Return the (X, Y) coordinate for the center point of the cell that contains the specified text.  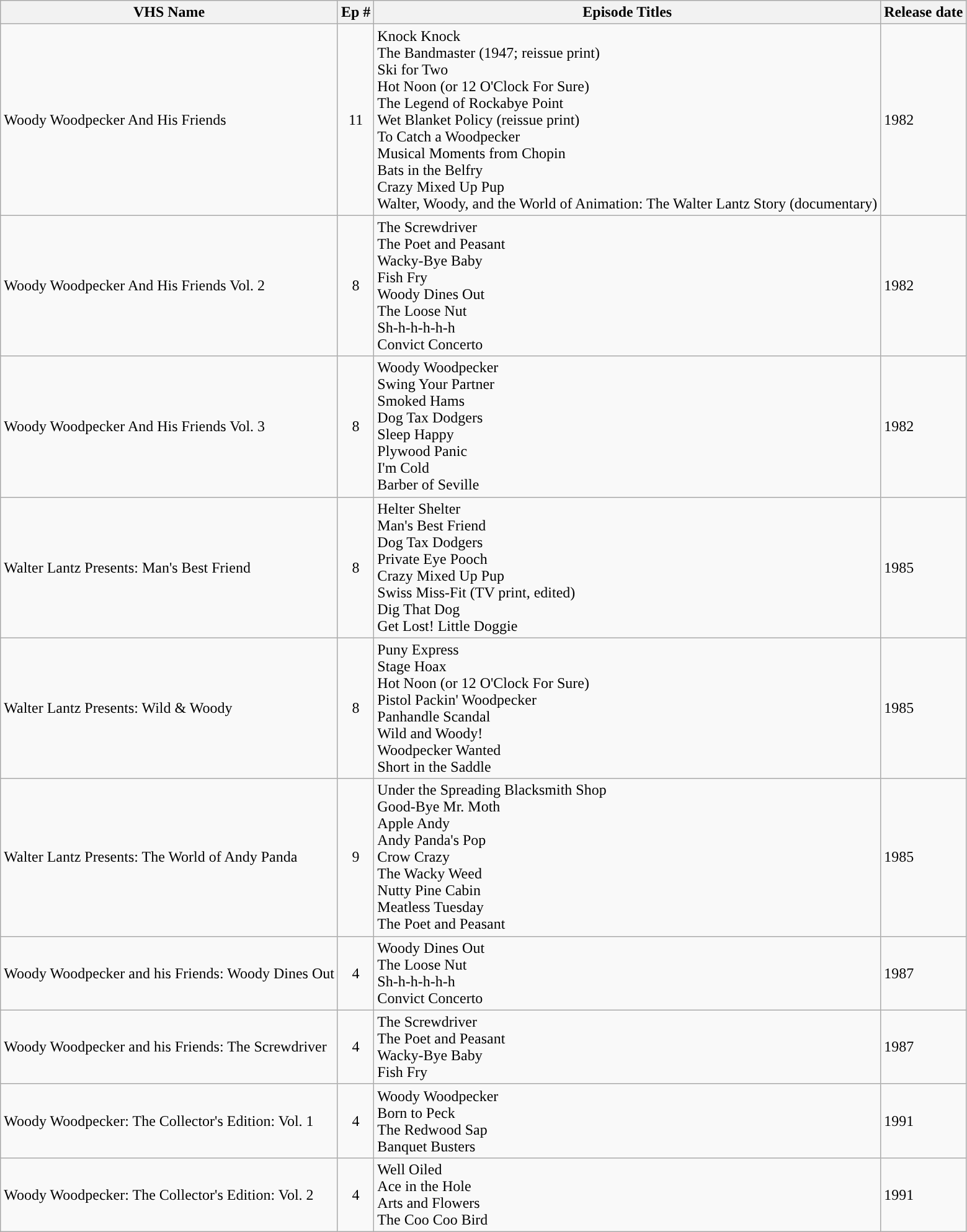
Woody Dines OutThe Loose NutSh-h-h-h-h-hConvict Concerto (628, 973)
Release date (924, 12)
Woody Woodpecker And His Friends Vol. 3 (169, 427)
VHS Name (169, 12)
Woody WoodpeckerBorn to PeckThe Redwood SapBanquet Busters (628, 1120)
Woody Woodpecker And His Friends (169, 120)
Woody Woodpecker and his Friends: Woody Dines Out (169, 973)
The ScrewdriverThe Poet and PeasantWacky-Bye BabyFish FryWoody Dines OutThe Loose NutSh-h-h-h-h-hConvict Concerto (628, 285)
Helter ShelterMan's Best FriendDog Tax DodgersPrivate Eye PoochCrazy Mixed Up PupSwiss Miss-Fit (TV print, edited)Dig That DogGet Lost! Little Doggie (628, 567)
Ep # (355, 12)
Well OiledAce in the HoleArts and FlowersThe Coo Coo Bird (628, 1195)
Woody Woodpecker: The Collector's Edition: Vol. 1 (169, 1120)
Walter Lantz Presents: The World of Andy Panda (169, 857)
9 (355, 857)
Walter Lantz Presents: Wild & Woody (169, 708)
Puny ExpressStage HoaxHot Noon (or 12 O'Clock For Sure)Pistol Packin' WoodpeckerPanhandle ScandalWild and Woody!Woodpecker WantedShort in the Saddle (628, 708)
11 (355, 120)
Episode Titles (628, 12)
The ScrewdriverThe Poet and PeasantWacky-Bye BabyFish Fry (628, 1047)
Woody Woodpecker: The Collector's Edition: Vol. 2 (169, 1195)
Woody Woodpecker and his Friends: The Screwdriver (169, 1047)
Woody WoodpeckerSwing Your PartnerSmoked HamsDog Tax DodgersSleep HappyPlywood PanicI'm ColdBarber of Seville (628, 427)
Woody Woodpecker And His Friends Vol. 2 (169, 285)
Walter Lantz Presents: Man's Best Friend (169, 567)
